Detect which cell encompasses the target text, then output its [x, y] center coordinate. 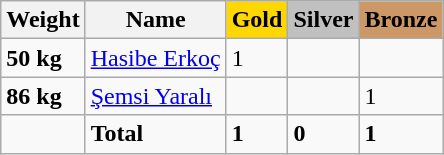
Şemsi Yaralı [156, 96]
Name [156, 20]
Weight [43, 20]
50 kg [43, 58]
Silver [324, 20]
Bronze [401, 20]
Gold [257, 20]
0 [324, 134]
Total [156, 134]
Hasibe Erkoç [156, 58]
86 kg [43, 96]
